Pinpoint the cell where the given text exists, returning its (X, Y) midpoint coordinate. 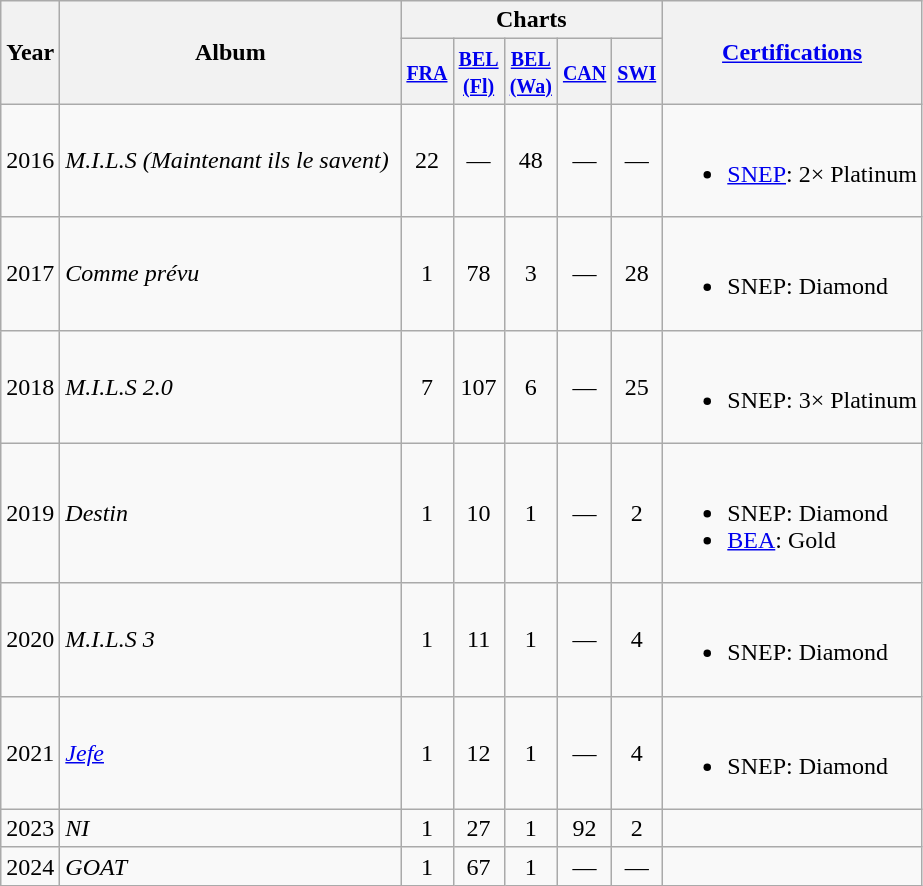
Charts (532, 20)
2016 (30, 160)
2021 (30, 752)
SNEP: 3× Platinum (792, 386)
2019 (30, 513)
27 (478, 828)
6 (530, 386)
7 (427, 386)
SNEP: 2× Platinum (792, 160)
Certifications (792, 52)
SNEP: DiamondBEA: Gold (792, 513)
92 (584, 828)
Jefe (230, 752)
SWI (637, 72)
CAN (584, 72)
48 (530, 160)
BEL(Fl) (478, 72)
M.I.L.S (Maintenant ils le savent) (230, 160)
25 (637, 386)
M.I.L.S 3 (230, 640)
2023 (30, 828)
FRA (427, 72)
Year (30, 52)
GOAT (230, 866)
12 (478, 752)
M.I.L.S 2.0 (230, 386)
22 (427, 160)
10 (478, 513)
3 (530, 274)
2024 (30, 866)
NI (230, 828)
2018 (30, 386)
11 (478, 640)
78 (478, 274)
Comme prévu (230, 274)
Album (230, 52)
2020 (30, 640)
BEL(Wa) (530, 72)
2017 (30, 274)
Destin (230, 513)
28 (637, 274)
107 (478, 386)
67 (478, 866)
